Search for the cell housing the specified text and yield its (x, y) center coordinate. 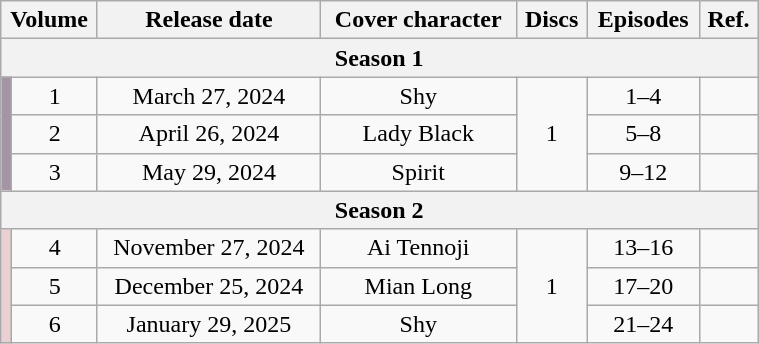
4 (55, 248)
Season 1 (380, 58)
Lady Black (418, 134)
Release date (208, 20)
Ref. (728, 20)
9–12 (643, 172)
1–4 (643, 96)
Discs (552, 20)
January 29, 2025 (208, 324)
2 (55, 134)
Volume (50, 20)
May 29, 2024 (208, 172)
3 (55, 172)
13–16 (643, 248)
Mian Long (418, 286)
Cover character (418, 20)
5–8 (643, 134)
21–24 (643, 324)
March 27, 2024 (208, 96)
17–20 (643, 286)
Ai Tennoji (418, 248)
December 25, 2024 (208, 286)
Episodes (643, 20)
Spirit (418, 172)
5 (55, 286)
November 27, 2024 (208, 248)
6 (55, 324)
April 26, 2024 (208, 134)
Season 2 (380, 210)
